Locate the cell with the specified text and output its (X, Y) center coordinate. 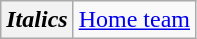
Italics (37, 20)
Home team (134, 20)
